Determine the [x, y] coordinate at the center of the cell enclosing the given text.  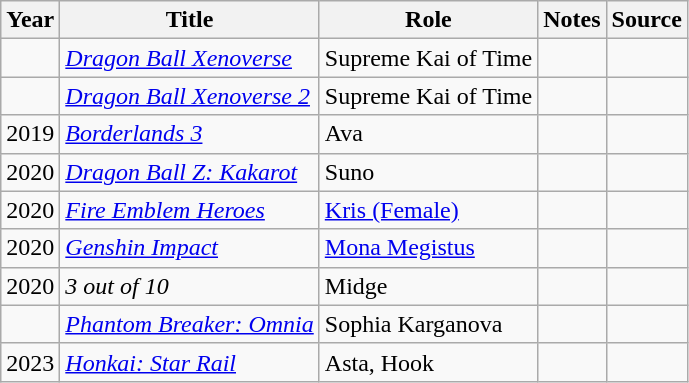
Ava [428, 134]
Source [646, 20]
Title [190, 20]
Borderlands 3 [190, 134]
3 out of 10 [190, 286]
Suno [428, 172]
Asta, Hook [428, 362]
Year [30, 20]
2019 [30, 134]
Fire Emblem Heroes [190, 210]
Honkai: Star Rail [190, 362]
Dragon Ball Z: Kakarot [190, 172]
Notes [572, 20]
Dragon Ball Xenoverse 2 [190, 96]
Sophia Karganova [428, 324]
2023 [30, 362]
Role [428, 20]
Genshin Impact [190, 248]
Mona Megistus [428, 248]
Kris (Female) [428, 210]
Midge [428, 286]
Dragon Ball Xenoverse [190, 58]
Phantom Breaker: Omnia [190, 324]
